Extract the (X, Y) coordinate from the center of the cell holding the provided text.  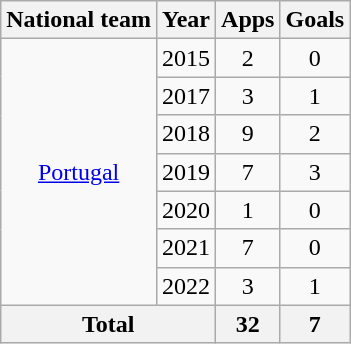
Total (108, 324)
2021 (186, 248)
Portugal (79, 172)
2018 (186, 134)
Goals (315, 20)
32 (248, 324)
2020 (186, 210)
2019 (186, 172)
2017 (186, 96)
Apps (248, 20)
Year (186, 20)
2022 (186, 286)
National team (79, 20)
9 (248, 134)
2015 (186, 58)
